Identify which cell holds the provided text, then report its [X, Y] central coordinate. 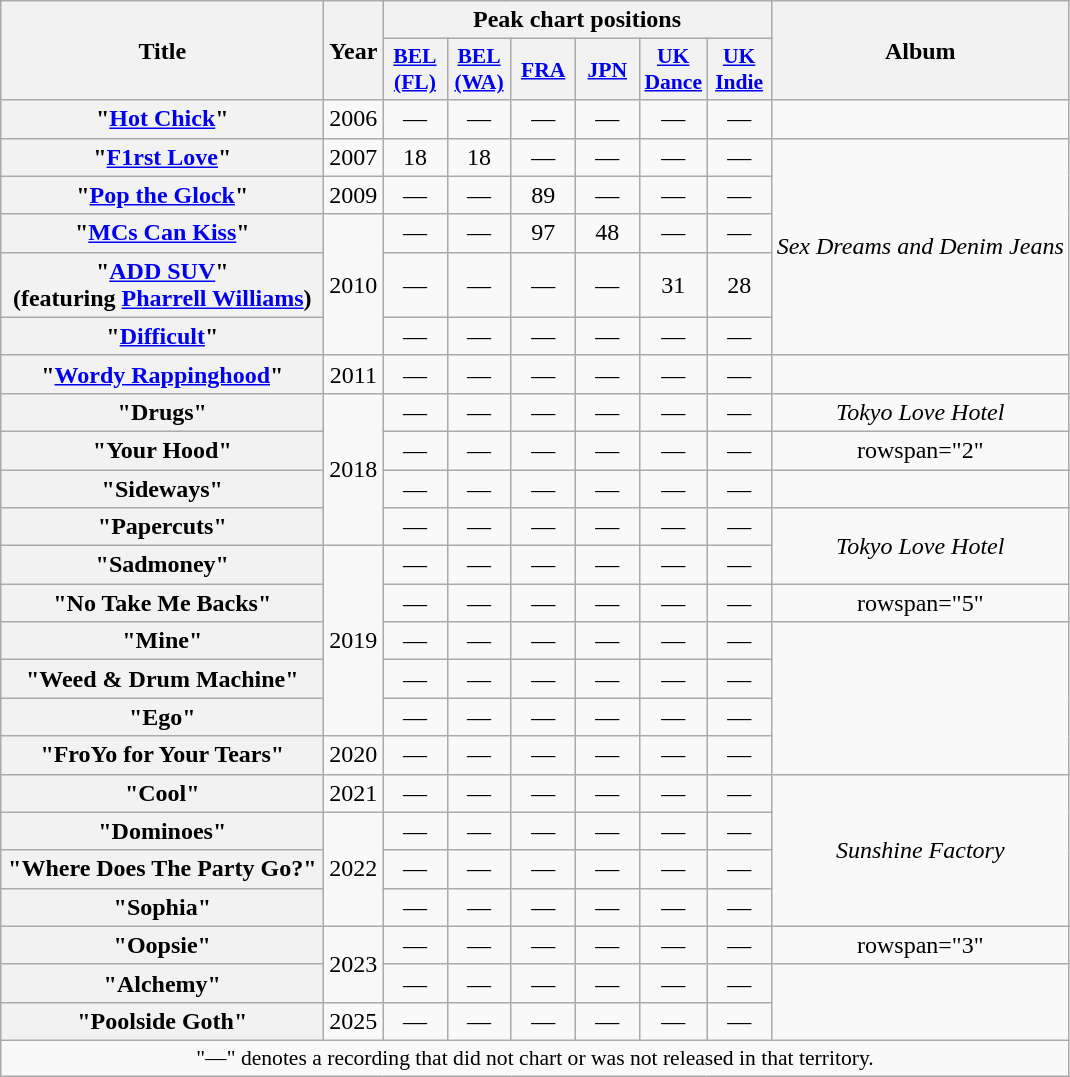
"Cool" [162, 793]
"Sideways" [162, 489]
JPN [607, 70]
"Weed & Drum Machine" [162, 679]
2022 [354, 869]
BEL(WA) [479, 70]
rowspan="5" [920, 603]
UKDance [673, 70]
"Alchemy" [162, 983]
FRA [543, 70]
89 [543, 195]
"MCs Can Kiss" [162, 233]
"Wordy Rappinghood" [162, 374]
"Your Hood" [162, 450]
2006 [354, 119]
2010 [354, 284]
2009 [354, 195]
"Ego" [162, 717]
28 [739, 284]
"Hot Chick" [162, 119]
"Pop the Glock" [162, 195]
Year [354, 50]
2019 [354, 641]
Sunshine Factory [920, 850]
2021 [354, 793]
BEL(FL) [415, 70]
"F1rst Love" [162, 157]
Title [162, 50]
rowspan="2" [920, 450]
"Poolside Goth" [162, 1021]
"Drugs" [162, 412]
UKIndie [739, 70]
"FroYo for Your Tears" [162, 755]
"Sophia" [162, 907]
Album [920, 50]
"Difficult" [162, 336]
"Where Does The Party Go?" [162, 869]
2011 [354, 374]
"Dominoes" [162, 831]
"—" denotes a recording that did not chart or was not released in that territory. [536, 1058]
97 [543, 233]
"Sadmoney" [162, 565]
"Papercuts" [162, 527]
2007 [354, 157]
Sex Dreams and Denim Jeans [920, 246]
2020 [354, 755]
31 [673, 284]
"ADD SUV"(featuring Pharrell Williams) [162, 284]
"No Take Me Backs" [162, 603]
2023 [354, 964]
"Oopsie" [162, 945]
"Mine" [162, 641]
2025 [354, 1021]
48 [607, 233]
Peak chart positions [577, 20]
2018 [354, 469]
rowspan="3" [920, 945]
